Return (X, Y) of the center of cell containing provided text 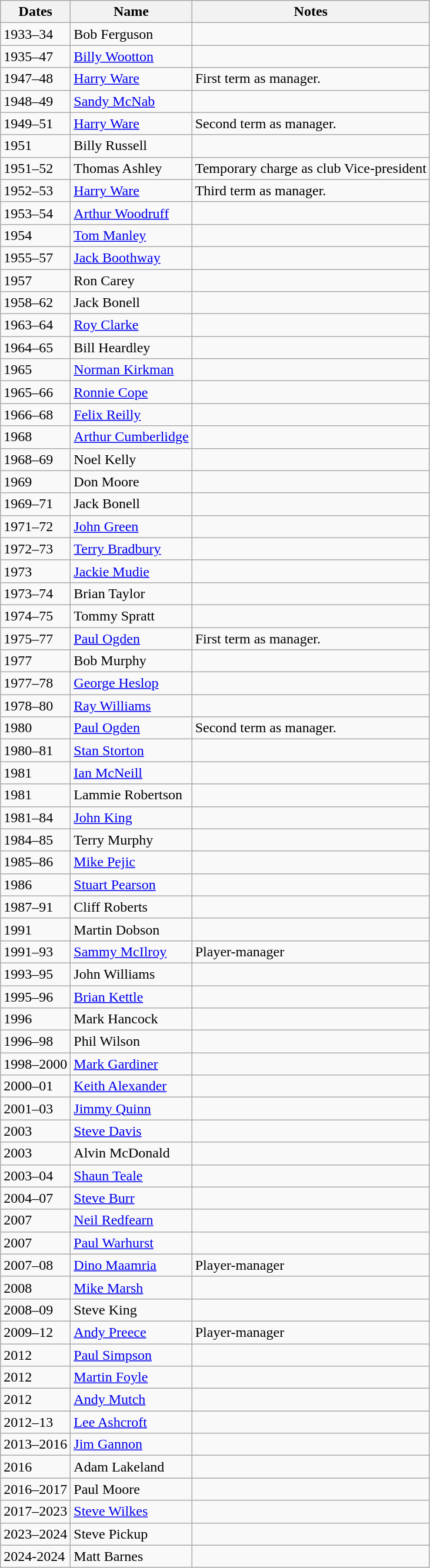
Jackie Mudie (131, 571)
1966–68 (35, 415)
Lammie Robertson (131, 795)
Matt Barnes (131, 1556)
Jack Boothway (131, 258)
Brian Kettle (131, 997)
1954 (35, 235)
1933–34 (35, 34)
Paul Simpson (131, 1355)
Lee Ashcroft (131, 1422)
2003–04 (35, 1176)
Keith Alexander (131, 1086)
Noel Kelly (131, 459)
Mark Gardiner (131, 1064)
Felix Reilly (131, 415)
Steve Burr (131, 1198)
Arthur Cumberlidge (131, 437)
John King (131, 818)
Bill Heardley (131, 348)
1969 (35, 482)
1965–66 (35, 392)
Paul Moore (131, 1489)
2024-2024 (35, 1556)
Billy Wootton (131, 56)
1958–62 (35, 303)
Dates (35, 12)
2012–13 (35, 1422)
1975–77 (35, 638)
1996–98 (35, 1042)
1977–78 (35, 683)
Andy Mutch (131, 1400)
Tom Manley (131, 235)
Shaun Teale (131, 1176)
John Green (131, 526)
2009–12 (35, 1332)
Steve Pickup (131, 1534)
Paul Warhurst (131, 1243)
1948–49 (35, 101)
1968 (35, 437)
1985–86 (35, 862)
2008 (35, 1287)
1995–96 (35, 997)
Stuart Pearson (131, 885)
Tommy Spratt (131, 616)
1965 (35, 370)
1951–52 (35, 168)
1952–53 (35, 191)
Brian Taylor (131, 593)
Bob Murphy (131, 661)
1955–57 (35, 258)
2013–2016 (35, 1444)
Cliff Roberts (131, 907)
1963–64 (35, 325)
Adam Lakeland (131, 1467)
Ron Carey (131, 281)
John Williams (131, 974)
Martin Dobson (131, 929)
1980–81 (35, 750)
2000–01 (35, 1086)
1987–91 (35, 907)
Mike Marsh (131, 1287)
Steve Davis (131, 1131)
2001–03 (35, 1109)
2016–2017 (35, 1489)
Name (131, 12)
2017–2023 (35, 1512)
1949–51 (35, 124)
1998–2000 (35, 1064)
1981–84 (35, 818)
George Heslop (131, 683)
1951 (35, 146)
Andy Preece (131, 1332)
1991 (35, 929)
Martin Foyle (131, 1377)
Ronnie Cope (131, 392)
1984–85 (35, 840)
1977 (35, 661)
1947–48 (35, 79)
Ray Williams (131, 706)
Mike Pejic (131, 862)
Mark Hancock (131, 1019)
Bob Ferguson (131, 34)
1971–72 (35, 526)
1973–74 (35, 593)
Steve Wilkes (131, 1512)
2016 (35, 1467)
1980 (35, 728)
Billy Russell (131, 146)
1978–80 (35, 706)
Neil Redfearn (131, 1220)
2023–2024 (35, 1534)
Thomas Ashley (131, 168)
1993–95 (35, 974)
1972–73 (35, 549)
Temporary charge as club Vice-president (311, 168)
Terry Murphy (131, 840)
Alvin McDonald (131, 1153)
Arthur Woodruff (131, 213)
1996 (35, 1019)
2008–09 (35, 1310)
Jimmy Quinn (131, 1109)
Norman Kirkman (131, 370)
Don Moore (131, 482)
1964–65 (35, 348)
1986 (35, 885)
1969–71 (35, 504)
Sandy McNab (131, 101)
1991–93 (35, 952)
Jim Gannon (131, 1444)
Third term as manager. (311, 191)
Steve King (131, 1310)
Sammy McIlroy (131, 952)
Phil Wilson (131, 1042)
1953–54 (35, 213)
2004–07 (35, 1198)
Dino Maamria (131, 1265)
Stan Storton (131, 750)
Notes (311, 12)
1973 (35, 571)
Roy Clarke (131, 325)
1968–69 (35, 459)
1957 (35, 281)
Terry Bradbury (131, 549)
2007–08 (35, 1265)
1974–75 (35, 616)
Ian McNeill (131, 773)
1935–47 (35, 56)
